Identify which cell holds the provided text, then report its [X, Y] central coordinate. 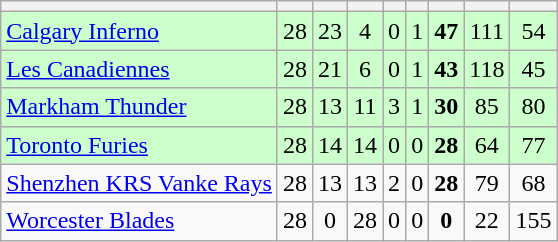
Markham Thunder [140, 107]
43 [446, 69]
Shenzhen KRS Vanke Rays [140, 183]
155 [534, 221]
21 [330, 69]
64 [487, 145]
Toronto Furies [140, 145]
30 [446, 107]
77 [534, 145]
3 [394, 107]
80 [534, 107]
118 [487, 69]
4 [364, 31]
111 [487, 31]
2 [394, 183]
22 [487, 221]
54 [534, 31]
6 [364, 69]
47 [446, 31]
85 [487, 107]
Worcester Blades [140, 221]
68 [534, 183]
23 [330, 31]
45 [534, 69]
79 [487, 183]
Les Canadiennes [140, 69]
Calgary Inferno [140, 31]
11 [364, 107]
